Locate the cell with the specified text and output its [x, y] center coordinate. 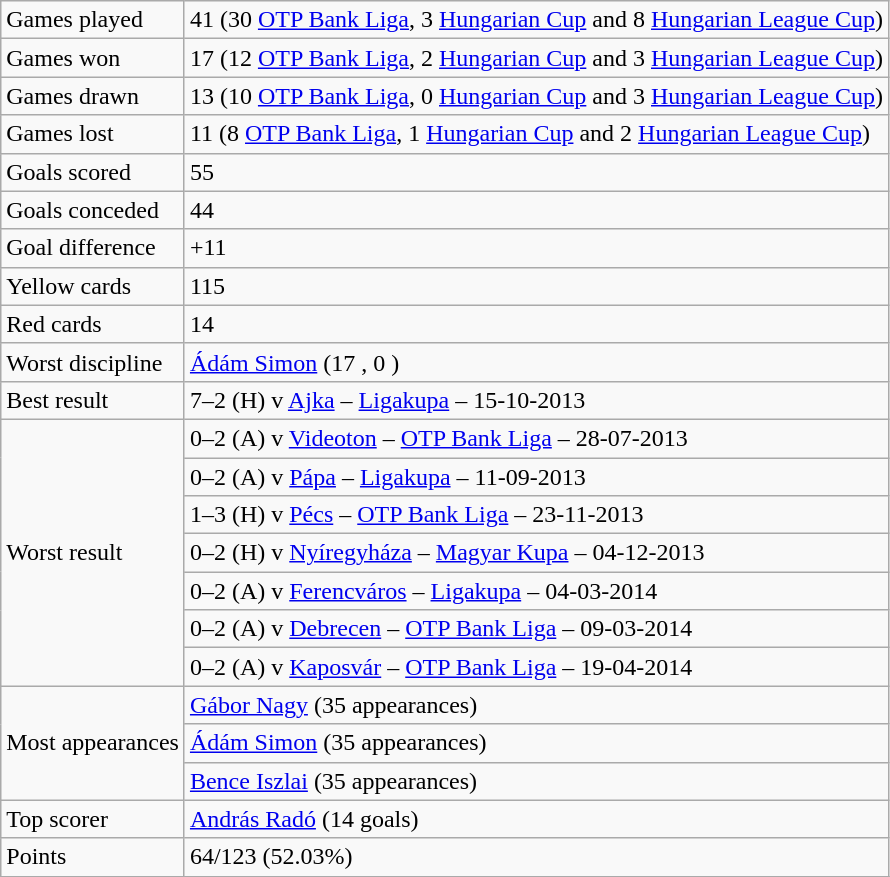
Goal difference [93, 248]
Bence Iszlai (35 appearances) [536, 781]
41 (30 OTP Bank Liga, 3 Hungarian Cup and 8 Hungarian League Cup) [536, 20]
0–2 (A) v Videoton – OTP Bank Liga – 28-07-2013 [536, 438]
Games played [93, 20]
64/123 (52.03%) [536, 857]
17 (12 OTP Bank Liga, 2 Hungarian Cup and 3 Hungarian League Cup) [536, 58]
7–2 (H) v Ajka – Ligakupa – 15-10-2013 [536, 400]
1–3 (H) v Pécs – OTP Bank Liga – 23-11-2013 [536, 515]
Gábor Nagy (35 appearances) [536, 705]
Most appearances [93, 743]
András Radó (14 goals) [536, 819]
Games lost [93, 134]
Goals conceded [93, 210]
0–2 (A) v Ferencváros – Ligakupa – 04-03-2014 [536, 591]
+11 [536, 248]
55 [536, 172]
Points [93, 857]
0–2 (A) v Debrecen – OTP Bank Liga – 09-03-2014 [536, 629]
Goals scored [93, 172]
115 [536, 286]
11 (8 OTP Bank Liga, 1 Hungarian Cup and 2 Hungarian League Cup) [536, 134]
Worst discipline [93, 362]
14 [536, 324]
Ádám Simon (17 , 0 ) [536, 362]
Best result [93, 400]
Yellow cards [93, 286]
Ádám Simon (35 appearances) [536, 743]
Worst result [93, 552]
Top scorer [93, 819]
0–2 (H) v Nyíregyháza – Magyar Kupa – 04-12-2013 [536, 553]
13 (10 OTP Bank Liga, 0 Hungarian Cup and 3 Hungarian League Cup) [536, 96]
44 [536, 210]
0–2 (A) v Pápa – Ligakupa – 11-09-2013 [536, 477]
Red cards [93, 324]
Games drawn [93, 96]
0–2 (A) v Kaposvár – OTP Bank Liga – 19-04-2014 [536, 667]
Games won [93, 58]
